Search for the cell housing the specified text and yield its (X, Y) center coordinate. 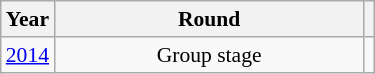
Round (209, 19)
Group stage (209, 55)
Year (28, 19)
2014 (28, 55)
